For the text-containing cell, return its midpoint in (x, y) coordinate format. 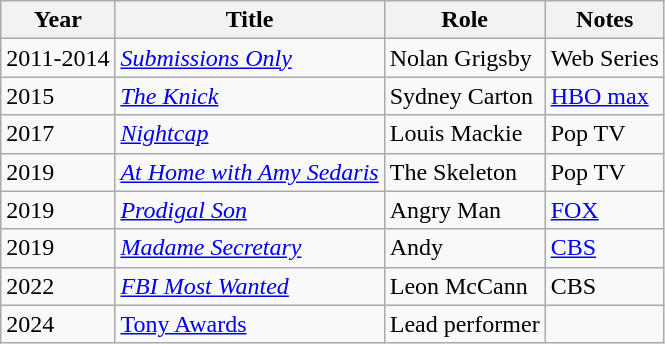
At Home with Amy Sedaris (250, 172)
2015 (58, 96)
Nolan Grigsby (464, 58)
Louis Mackie (464, 134)
2011-2014 (58, 58)
HBO max (604, 96)
Notes (604, 20)
FBI Most Wanted (250, 286)
Madame Secretary (250, 248)
Role (464, 20)
Nightcap (250, 134)
Lead performer (464, 324)
Sydney Carton (464, 96)
Andy (464, 248)
2024 (58, 324)
Title (250, 20)
Tony Awards (250, 324)
Prodigal Son (250, 210)
Web Series (604, 58)
FOX (604, 210)
2022 (58, 286)
Angry Man (464, 210)
Submissions Only (250, 58)
Year (58, 20)
Leon McCann (464, 286)
2017 (58, 134)
The Skeleton (464, 172)
The Knick (250, 96)
